For the text-containing cell, return its midpoint in (x, y) coordinate format. 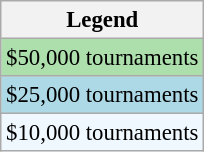
$25,000 tournaments (102, 95)
Legend (102, 20)
$10,000 tournaments (102, 133)
$50,000 tournaments (102, 58)
